Extract the (x, y) coordinate from the center of the cell holding the provided text.  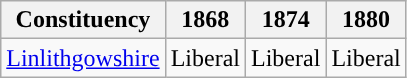
Constituency (83, 20)
1868 (205, 20)
Linlithgowshire (83, 58)
1880 (366, 20)
1874 (286, 20)
